Return the [X, Y] coordinate for the center point of the cell that contains the specified text.  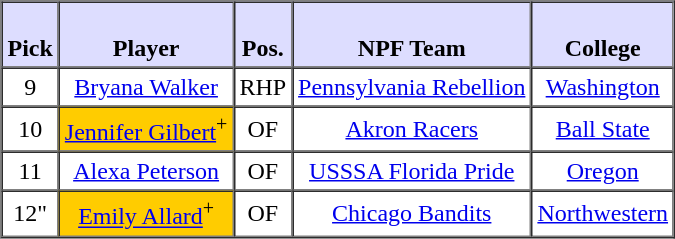
Northwestern [602, 214]
Player [146, 35]
Chicago Bandits [412, 214]
Ball State [602, 128]
Bryana Walker [146, 88]
Alexa Peterson [146, 172]
11 [30, 172]
College [602, 35]
RHP [262, 88]
Pennsylvania Rebellion [412, 88]
Oregon [602, 172]
NPF Team [412, 35]
Emily Allard+ [146, 214]
Jennifer Gilbert+ [146, 128]
Pos. [262, 35]
9 [30, 88]
USSSA Florida Pride [412, 172]
Pick [30, 35]
12" [30, 214]
10 [30, 128]
Akron Racers [412, 128]
Washington [602, 88]
